Search for the cell housing the specified text and yield its (x, y) center coordinate. 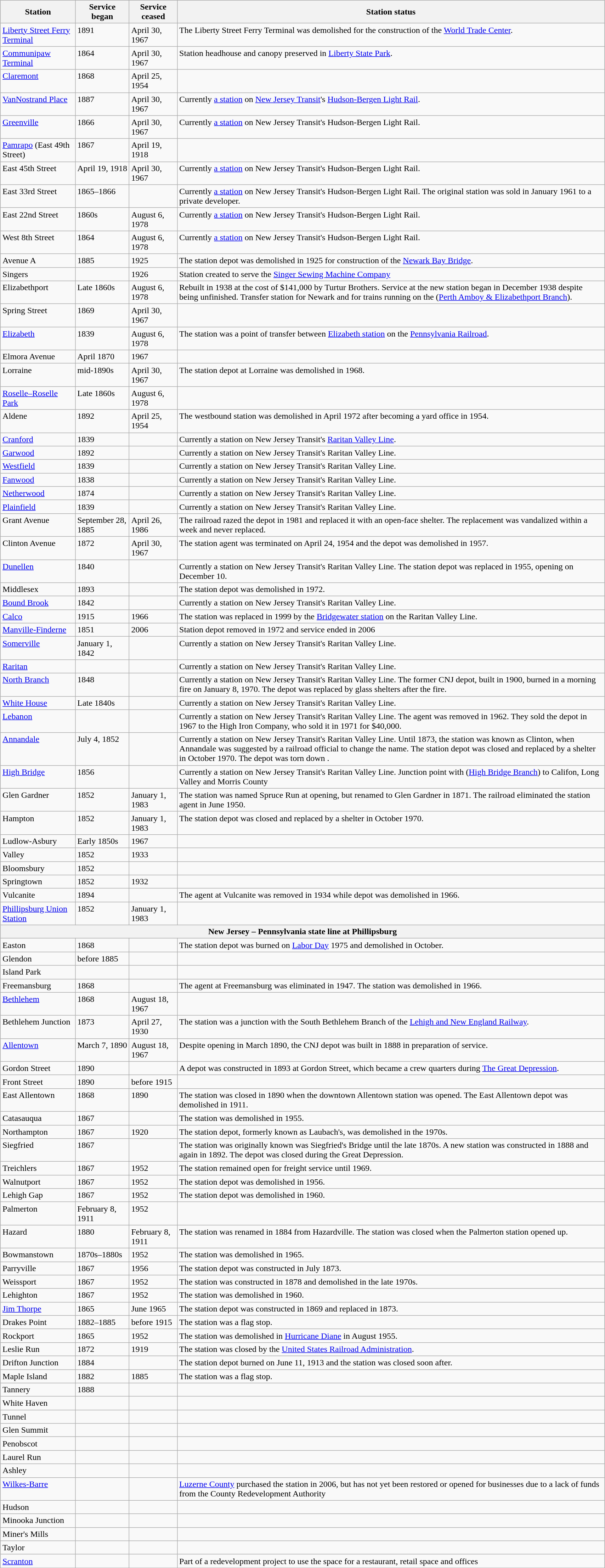
Bethlehem Junction (38, 1027)
The station was constructed in 1878 and demolished in the late 1970s. (391, 1282)
Middlesex (38, 590)
April 1870 (102, 357)
New Jersey – Pennsylvania state line at Phillipsburg (302, 932)
Calco (38, 616)
Lorraine (38, 375)
The station was named Spruce Run at opening, but renamed to Glen Gardner in 1871. The railroad eliminated the station agent in June 1950. (391, 800)
Glendon (38, 959)
The station remained open for freight service until 1969. (391, 1168)
Bowmanstown (38, 1255)
The station depot was demolished in 1925 for construction of the Newark Bay Bridge. (391, 260)
Elizabeth (38, 339)
The station depot was demolished in 1960. (391, 1195)
Bethlehem (38, 1004)
Lebanon (38, 721)
Part of a redevelopment project to use the space for a restaurant, retail space and offices (391, 1561)
East Allentown (38, 1100)
Dunellen (38, 571)
January 1, 1842 (102, 648)
Aldene (38, 421)
1860s (102, 219)
1882–1885 (102, 1322)
June 1965 (153, 1309)
Lehigh Gap (38, 1195)
Taylor (38, 1547)
Penobscot (38, 1444)
Tunnel (38, 1417)
The station was demolished in Hurricane Diane in August 1955. (391, 1336)
September 28, 1885 (102, 525)
1925 (153, 260)
East 33rd Street (38, 196)
Front Street (38, 1082)
Currently a station on New Jersey Transit's Hudson-Bergen Light Rail. The original station was sold in January 1961 to a private developer. (391, 196)
Scranton (38, 1561)
The agent at Vulcanite was removed in 1934 while depot was demolished in 1966. (391, 895)
before 1885 (102, 959)
Station depot removed in 1972 and service ended in 2006 (391, 630)
Maple Island (38, 1376)
Fanwood (38, 480)
1920 (153, 1132)
April 27, 1930 (153, 1027)
The station was closed in 1890 when the downtown Allentown station was opened. The East Allentown depot was demolished in 1911. (391, 1100)
Rockport (38, 1336)
1956 (153, 1268)
Claremont (38, 81)
The station was demolished in 1960. (391, 1295)
Phillipsburg Union Station (38, 913)
Late 1840s (102, 703)
The station depot at Lorraine was demolished in 1968. (391, 375)
1856 (102, 777)
1888 (102, 1390)
The station depot burned on June 11, 1913 and the station was closed soon after. (391, 1363)
Annandale (38, 749)
Station headhouse and canopy preserved in Liberty State Park. (391, 58)
Station status (391, 12)
Avenue A (38, 260)
Glen Summit (38, 1430)
Communipaw Terminal (38, 58)
1919 (153, 1349)
Cranford (38, 439)
Despite opening in March 1890, the CNJ depot was built in 1888 in preparation of service. (391, 1050)
July 4, 1852 (102, 749)
The station was a junction with the South Bethlehem Branch of the Lehigh and New England Railway. (391, 1027)
1894 (102, 895)
A depot was constructed in 1893 at Gordon Street, which became a crew quarters during The Great Depression. (391, 1068)
mid-1890s (102, 375)
1866 (102, 127)
Walnutport (38, 1182)
Plainfield (38, 507)
Grant Avenue (38, 525)
Freemansburg (38, 986)
Weissport (38, 1282)
Hazard (38, 1236)
The station depot was constructed in 1869 and replaced in 1873. (391, 1309)
Ludlow-Asbury (38, 841)
Leslie Run (38, 1349)
1884 (102, 1363)
Parryville (38, 1268)
Ashley (38, 1471)
Treichlers (38, 1168)
The station was demolished in 1955. (391, 1118)
Hudson (38, 1507)
Early 1850s (102, 841)
The westbound station was demolished in April 1972 after becoming a yard office in 1954. (391, 421)
Lehighton (38, 1295)
The station depot was demolished in 1956. (391, 1182)
Pamrapo (East 49th Street) (38, 150)
Valley (38, 854)
East 45th Street (38, 173)
The station was renamed in 1884 from Hazardville. The station was closed when the Palmerton station opened up. (391, 1236)
1865–1866 (102, 196)
The station depot, formerly known as Laubach's, was demolished in the 1970s. (391, 1132)
Minooka Junction (38, 1521)
1882 (102, 1376)
Greenville (38, 127)
The station was demolished in 1965. (391, 1255)
1926 (153, 274)
Gordon Street (38, 1068)
Service ceased (153, 12)
1869 (102, 315)
1848 (102, 684)
Spring Street (38, 315)
Elmora Avenue (38, 357)
1893 (102, 590)
The station agent was terminated on April 24, 1954 and the depot was demolished in 1957. (391, 548)
Somerville (38, 648)
Clinton Avenue (38, 548)
The station was closed by the United States Railroad Administration. (391, 1349)
1840 (102, 571)
Station (38, 12)
Manville-Finderne (38, 630)
North Branch (38, 684)
1880 (102, 1236)
Palmerton (38, 1214)
1874 (102, 493)
Siegfried (38, 1150)
Currently a station on New Jersey Transit's Raritan Valley Line. Junction point with (High Bridge Branch) to Califon, Long Valley and Morris County (391, 777)
Liberty Street Ferry Terminal (38, 35)
The station depot was demolished in 1972. (391, 590)
Laurel Run (38, 1457)
Vulcanite (38, 895)
1915 (102, 616)
East 22nd Street (38, 219)
1887 (102, 104)
Bloomsbury (38, 868)
VanNostrand Place (38, 104)
1933 (153, 854)
White Haven (38, 1403)
Garwood (38, 453)
1932 (153, 882)
West 8th Street (38, 242)
1891 (102, 35)
Wilkes-Barre (38, 1489)
1838 (102, 480)
The railroad razed the depot in 1981 and replaced it with an open-face shelter. The replacement was vandalized within a week and never replaced. (391, 525)
March 7, 1890 (102, 1050)
1966 (153, 616)
High Bridge (38, 777)
The station depot was burned on Labor Day 1975 and demolished in October. (391, 945)
Drifton Junction (38, 1363)
White House (38, 703)
The Liberty Street Ferry Terminal was demolished for the construction of the World Trade Center. (391, 35)
The station depot was closed and replaced by a shelter in October 1970. (391, 823)
Singers (38, 274)
2006 (153, 630)
Catasauqua (38, 1118)
The agent at Freemansburg was eliminated in 1947. The station was demolished in 1966. (391, 986)
Raritan (38, 666)
Tannery (38, 1390)
Island Park (38, 972)
Easton (38, 945)
Roselle–Roselle Park (38, 398)
The station depot was constructed in July 1873. (391, 1268)
Westfield (38, 466)
Springtown (38, 882)
The station was replaced in 1999 by the Bridgewater station on the Raritan Valley Line. (391, 616)
Service began (102, 12)
Bound Brook (38, 603)
Drakes Point (38, 1322)
Hampton (38, 823)
Netherwood (38, 493)
1842 (102, 603)
1873 (102, 1027)
The station was a point of transfer between Elizabeth station on the Pennsylvania Railroad. (391, 339)
Elizabethport (38, 293)
Jim Thorpe (38, 1309)
April 26, 1986 (153, 525)
Glen Gardner (38, 800)
1851 (102, 630)
Miner's Mills (38, 1534)
Station created to serve the Singer Sewing Machine Company (391, 274)
Allentown (38, 1050)
Northampton (38, 1132)
Currently a station on New Jersey Transit's Raritan Valley Line. The station depot was replaced in 1955, opening on December 10. (391, 571)
1870s–1880s (102, 1255)
